From the cell containing the given text, extract its center point as (x, y) coordinate. 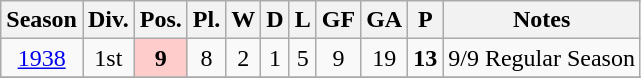
GA (384, 20)
5 (302, 58)
1 (275, 58)
1st (108, 58)
2 (244, 58)
19 (384, 58)
D (275, 20)
Pl. (206, 20)
W (244, 20)
Pos. (160, 20)
9/9 Regular Season (542, 58)
GF (338, 20)
Season (42, 20)
1938 (42, 58)
Div. (108, 20)
Notes (542, 20)
13 (426, 58)
P (426, 20)
8 (206, 58)
L (302, 20)
